Detect which cell encompasses the target text, then output its [X, Y] center coordinate. 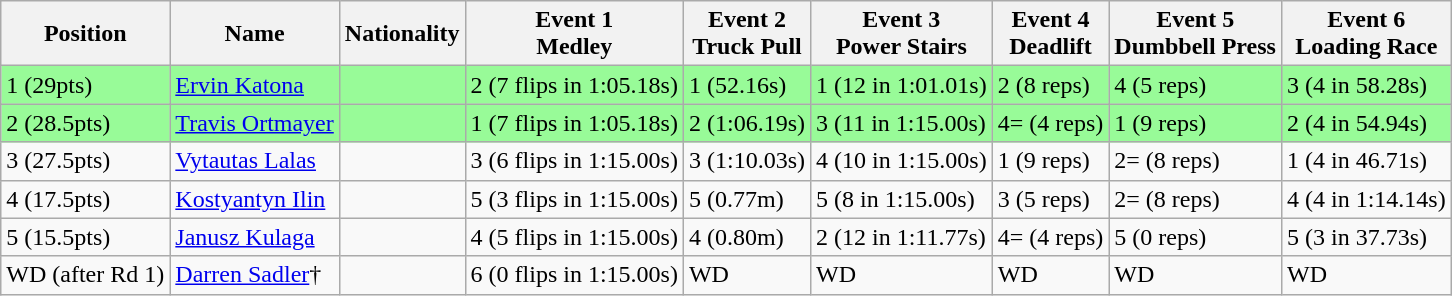
2 (8 reps) [1050, 85]
4 (5 flips in 1:15.00s) [574, 237]
WD (after Rd 1) [86, 275]
4 (5 reps) [1196, 85]
5 (8 in 1:15.00s) [901, 199]
Ervin Katona [255, 85]
Kostyantyn Ilin [255, 199]
2 (12 in 1:11.77s) [901, 237]
Event 1Medley [574, 34]
Vytautas Lalas [255, 161]
3 (5 reps) [1050, 199]
2 (4 in 54.94s) [1366, 123]
Travis Ortmayer [255, 123]
4 (10 in 1:15.00s) [901, 161]
3 (11 in 1:15.00s) [901, 123]
Janusz Kulaga [255, 237]
Nationality [402, 34]
1 (12 in 1:01.01s) [901, 85]
Name [255, 34]
Event 5Dumbbell Press [1196, 34]
Position [86, 34]
5 (0 reps) [1196, 237]
5 (0.77m) [746, 199]
4 (17.5pts) [86, 199]
3 (4 in 58.28s) [1366, 85]
3 (1:10.03s) [746, 161]
3 (27.5pts) [86, 161]
1 (7 flips in 1:05.18s) [574, 123]
2 (28.5pts) [86, 123]
1 (29pts) [86, 85]
Event 6Loading Race [1366, 34]
4 (0.80m) [746, 237]
Event 4Deadlift [1050, 34]
2 (1:06.19s) [746, 123]
1 (52.16s) [746, 85]
5 (3 in 37.73s) [1366, 237]
4 (4 in 1:14.14s) [1366, 199]
1 (4 in 46.71s) [1366, 161]
6 (0 flips in 1:15.00s) [574, 275]
2 (7 flips in 1:05.18s) [574, 85]
Event 3Power Stairs [901, 34]
Darren Sadler† [255, 275]
5 (3 flips in 1:15.00s) [574, 199]
Event 2Truck Pull [746, 34]
5 (15.5pts) [86, 237]
3 (6 flips in 1:15.00s) [574, 161]
